Scan for the cell matching the given text and deliver its (X, Y) coordinate at center. 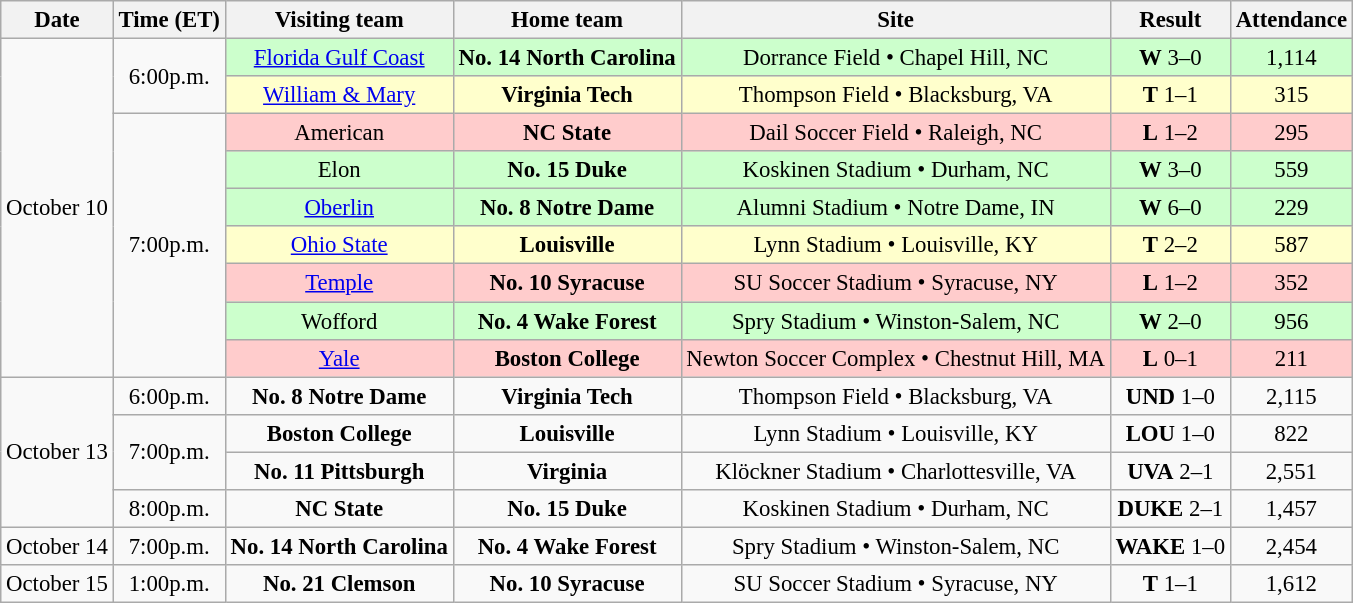
2,115 (1291, 396)
Klöckner Stadium • Charlottesville, VA (896, 471)
UND 1–0 (1170, 396)
W 6–0 (1170, 208)
956 (1291, 321)
Florida Gulf Coast (339, 58)
L 0–1 (1170, 358)
Alumni Stadium • Notre Dame, IN (896, 208)
Virginia (567, 471)
2,551 (1291, 471)
October 13 (57, 452)
315 (1291, 95)
Dail Soccer Field • Raleigh, NC (896, 133)
T 2–2 (1170, 245)
W 2–0 (1170, 321)
Visiting team (339, 20)
Wofford (339, 321)
WAKE 1–0 (1170, 546)
295 (1291, 133)
Newton Soccer Complex • Chestnut Hill, MA (896, 358)
American (339, 133)
1,457 (1291, 509)
October 15 (57, 584)
8:00p.m. (169, 509)
Result (1170, 20)
William & Mary (339, 95)
No. 21 Clemson (339, 584)
Attendance (1291, 20)
229 (1291, 208)
587 (1291, 245)
DUKE 2–1 (1170, 509)
Site (896, 20)
1,612 (1291, 584)
822 (1291, 433)
559 (1291, 170)
352 (1291, 283)
Time (ET) (169, 20)
Home team (567, 20)
LOU 1–0 (1170, 433)
October 10 (57, 208)
211 (1291, 358)
2,454 (1291, 546)
1,114 (1291, 58)
Temple (339, 283)
Yale (339, 358)
Date (57, 20)
UVA 2–1 (1170, 471)
1:00p.m. (169, 584)
Dorrance Field • Chapel Hill, NC (896, 58)
October 14 (57, 546)
No. 11 Pittsburgh (339, 471)
Ohio State (339, 245)
Elon (339, 170)
Oberlin (339, 208)
